Locate the cell with the specified text and output its [X, Y] center coordinate. 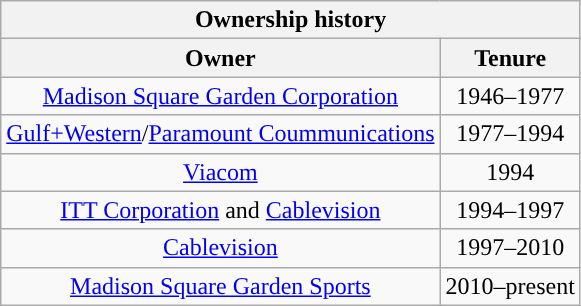
1946–1977 [510, 96]
Owner [220, 58]
Madison Square Garden Corporation [220, 96]
ITT Corporation and Cablevision [220, 210]
Madison Square Garden Sports [220, 286]
2010–present [510, 286]
1994–1997 [510, 210]
1997–2010 [510, 248]
Cablevision [220, 248]
1994 [510, 172]
Gulf+Western/Paramount Coummunications [220, 134]
Viacom [220, 172]
Tenure [510, 58]
1977–1994 [510, 134]
Ownership history [291, 20]
